Determine the [x, y] coordinate at the center of the cell enclosing the given text.  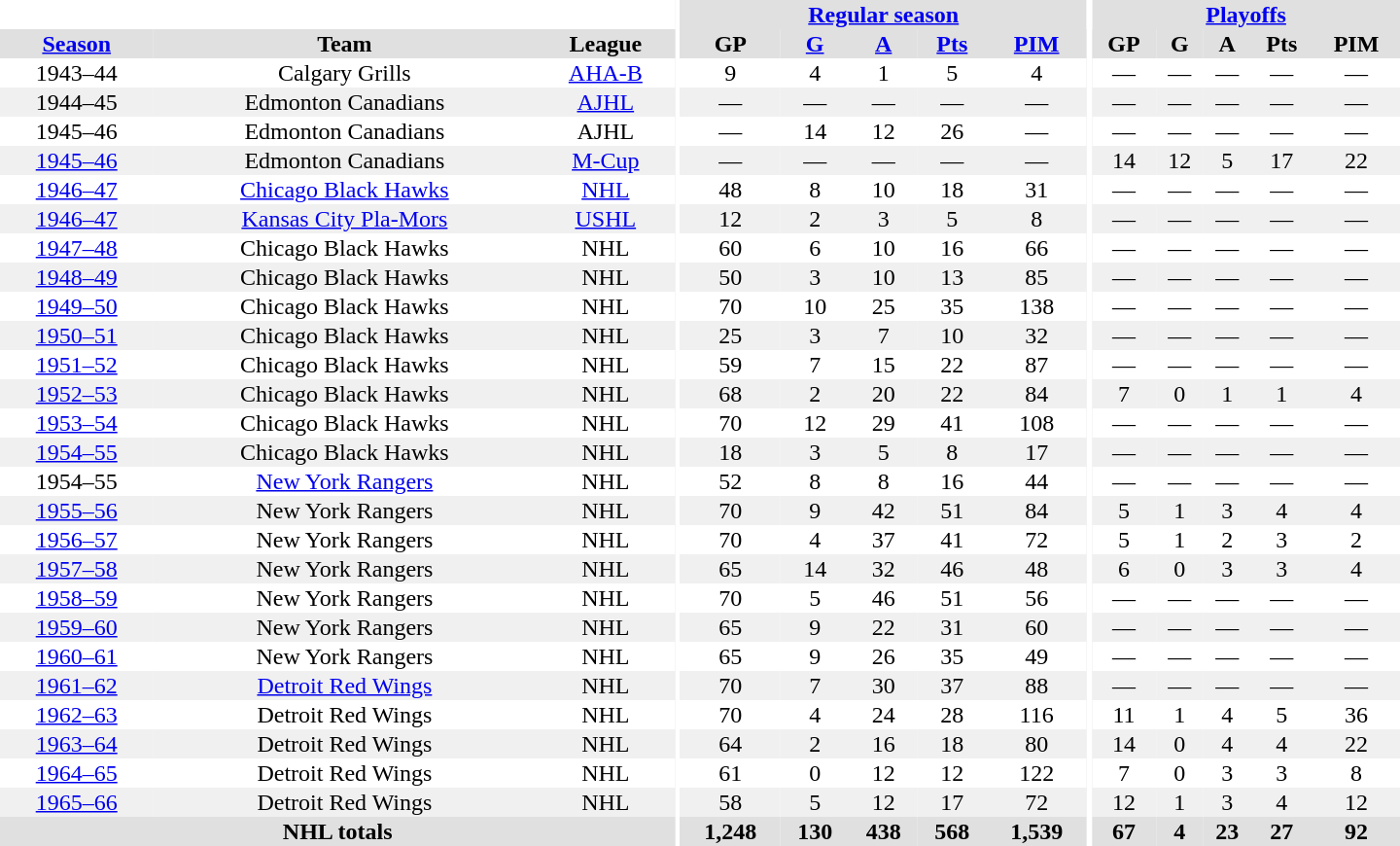
58 [731, 802]
116 [1036, 715]
49 [1036, 656]
36 [1356, 715]
108 [1036, 423]
Kansas City Pla-Mors [344, 219]
87 [1036, 365]
Playoffs [1246, 15]
1964–65 [76, 773]
1,248 [731, 831]
24 [883, 715]
1958–59 [76, 598]
Regular season [884, 15]
USHL [605, 219]
568 [953, 831]
68 [731, 394]
61 [731, 773]
130 [815, 831]
122 [1036, 773]
88 [1036, 686]
11 [1124, 715]
1951–52 [76, 365]
1947–48 [76, 248]
1944–45 [76, 102]
56 [1036, 598]
1943–44 [76, 73]
15 [883, 365]
1963–64 [76, 744]
50 [731, 277]
1962–63 [76, 715]
44 [1036, 481]
138 [1036, 306]
1953–54 [76, 423]
20 [883, 394]
1952–53 [76, 394]
1949–50 [76, 306]
1961–62 [76, 686]
80 [1036, 744]
1950–51 [76, 335]
M-Cup [605, 160]
1,539 [1036, 831]
1960–61 [76, 656]
27 [1281, 831]
30 [883, 686]
29 [883, 423]
1957–58 [76, 569]
Team [344, 44]
13 [953, 277]
1965–66 [76, 802]
85 [1036, 277]
1956–57 [76, 540]
1959–60 [76, 627]
1948–49 [76, 277]
92 [1356, 831]
Calgary Grills [344, 73]
AHA-B [605, 73]
59 [731, 365]
67 [1124, 831]
23 [1227, 831]
438 [883, 831]
1955–56 [76, 511]
42 [883, 511]
28 [953, 715]
66 [1036, 248]
52 [731, 481]
League [605, 44]
64 [731, 744]
NHL totals [337, 831]
Season [76, 44]
